Detect which cell encompasses the target text, then output its (x, y) center coordinate. 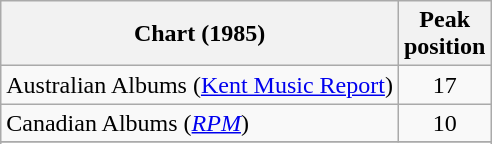
10 (444, 123)
Peakposition (444, 34)
Canadian Albums (RPM) (200, 123)
Australian Albums (Kent Music Report) (200, 85)
17 (444, 85)
Chart (1985) (200, 34)
